Find where the given text appears and provide that cell's center as [x, y] coordinate. 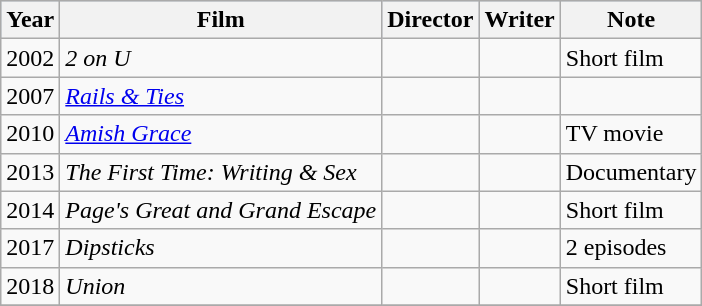
2007 [30, 96]
2 on U [221, 58]
2018 [30, 286]
Page's Great and Grand Escape [221, 210]
Director [430, 20]
2002 [30, 58]
2013 [30, 172]
Union [221, 286]
2017 [30, 248]
2 episodes [631, 248]
The First Time: Writing & Sex [221, 172]
2010 [30, 134]
Note [631, 20]
Writer [520, 20]
Year [30, 20]
Dipsticks [221, 248]
Film [221, 20]
Documentary [631, 172]
TV movie [631, 134]
Amish Grace [221, 134]
Rails & Ties [221, 96]
2014 [30, 210]
